Return (X, Y) of the center of cell containing provided text 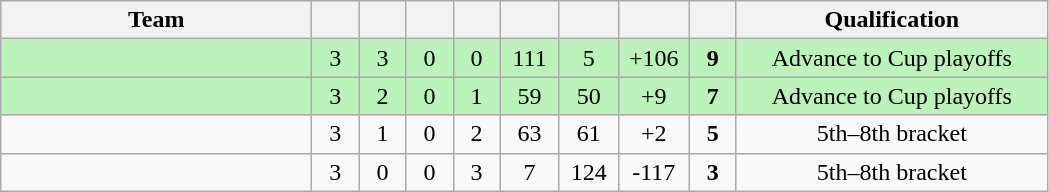
50 (588, 96)
61 (588, 134)
+106 (654, 58)
Qualification (892, 20)
124 (588, 172)
9 (712, 58)
63 (530, 134)
Team (156, 20)
59 (530, 96)
+2 (654, 134)
+9 (654, 96)
-117 (654, 172)
111 (530, 58)
